Provide the [X, Y] coordinate of the cell's center where the given text is located.  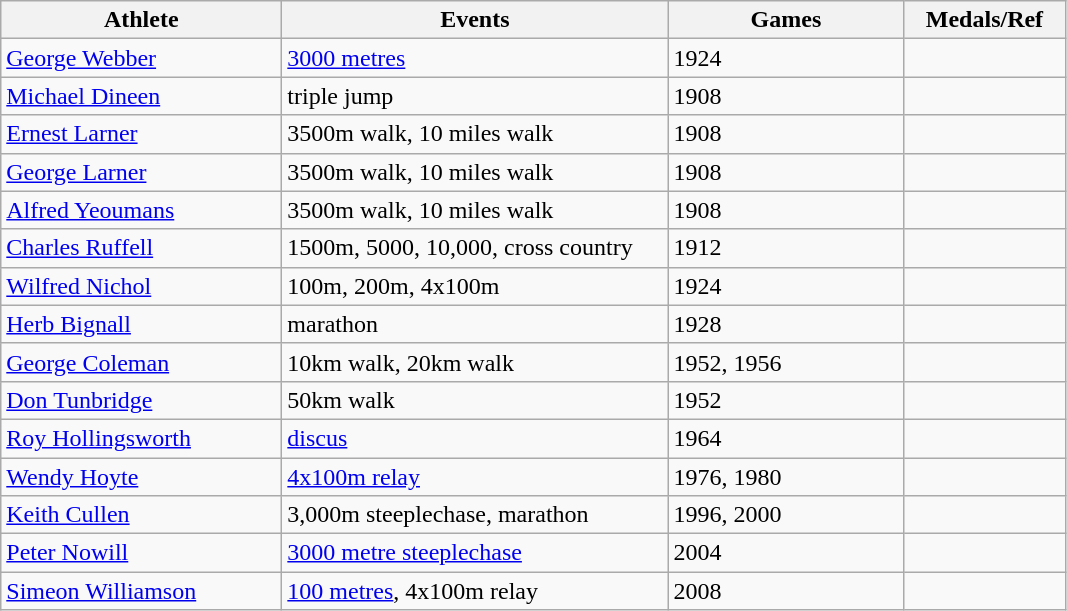
Michael Dineen [142, 96]
marathon [475, 324]
2004 [786, 553]
Games [786, 20]
Athlete [142, 20]
George Webber [142, 58]
1500m, 5000, 10,000, cross country [475, 248]
3,000m steeplechase, marathon [475, 515]
1952 [786, 400]
2008 [786, 591]
1964 [786, 438]
50km walk [475, 400]
discus [475, 438]
Herb Bignall [142, 324]
Keith Cullen [142, 515]
1952, 1956 [786, 362]
Peter Nowill [142, 553]
1912 [786, 248]
triple jump [475, 96]
Charles Ruffell [142, 248]
George Coleman [142, 362]
Ernest Larner [142, 134]
Wendy Hoyte [142, 477]
1928 [786, 324]
Wilfred Nichol [142, 286]
1996, 2000 [786, 515]
Medals/Ref [984, 20]
Simeon Williamson [142, 591]
3000 metres [475, 58]
3000 metre steeplechase [475, 553]
100m, 200m, 4x100m [475, 286]
Don Tunbridge [142, 400]
10km walk, 20km walk [475, 362]
Events [475, 20]
4x100m relay [475, 477]
George Larner [142, 172]
Roy Hollingsworth [142, 438]
Alfred Yeoumans [142, 210]
1976, 1980 [786, 477]
100 metres, 4x100m relay [475, 591]
